Find where the given text appears and provide that cell's center as (x, y) coordinate. 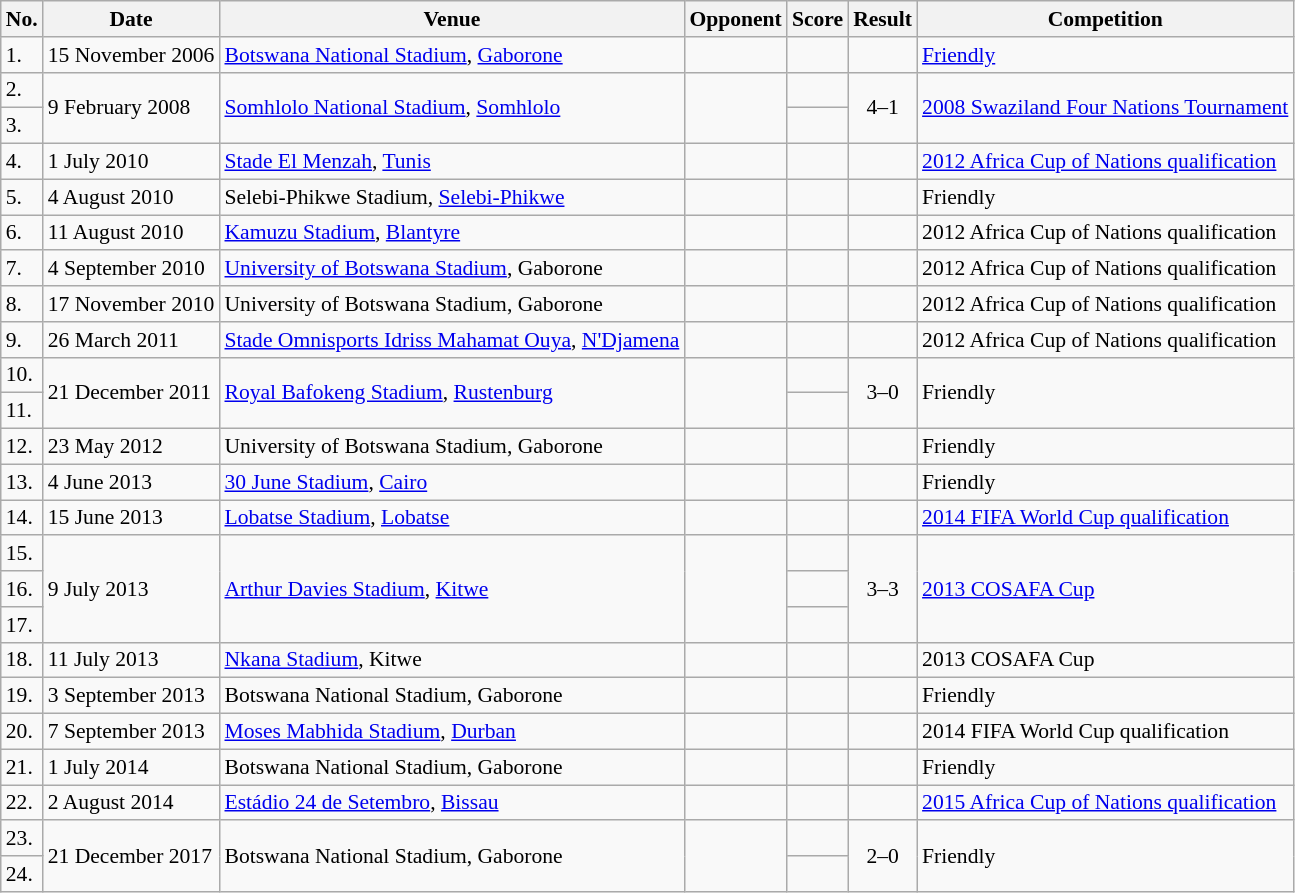
4–1 (882, 108)
1. (22, 55)
6. (22, 233)
Venue (452, 19)
17 November 2010 (132, 304)
Opponent (736, 19)
21 December 2011 (132, 392)
9. (22, 340)
23. (22, 839)
16. (22, 589)
4 September 2010 (132, 269)
2008 Swaziland Four Nations Tournament (1105, 108)
Estádio 24 de Setembro, Bissau (452, 803)
21. (22, 767)
9 February 2008 (132, 108)
1 July 2014 (132, 767)
11. (22, 411)
19. (22, 696)
1 July 2010 (132, 162)
9 July 2013 (132, 590)
11 July 2013 (132, 660)
23 May 2012 (132, 447)
3 September 2013 (132, 696)
5. (22, 197)
Arthur Davies Stadium, Kitwe (452, 590)
Stade Omnisports Idriss Mahamat Ouya, N'Djamena (452, 340)
Date (132, 19)
Selebi-Phikwe Stadium, Selebi-Phikwe (452, 197)
Stade El Menzah, Tunis (452, 162)
Royal Bafokeng Stadium, Rustenburg (452, 392)
20. (22, 732)
17. (22, 625)
Score (818, 19)
12. (22, 447)
22. (22, 803)
2015 Africa Cup of Nations qualification (1105, 803)
4 August 2010 (132, 197)
26 March 2011 (132, 340)
3. (22, 126)
15 November 2006 (132, 55)
Kamuzu Stadium, Blantyre (452, 233)
Competition (1105, 19)
2. (22, 90)
Lobatse Stadium, Lobatse (452, 518)
Result (882, 19)
2 August 2014 (132, 803)
4. (22, 162)
11 August 2010 (132, 233)
13. (22, 482)
No. (22, 19)
Moses Mabhida Stadium, Durban (452, 732)
14. (22, 518)
2–0 (882, 856)
15. (22, 554)
3–0 (882, 392)
Somhlolo National Stadium, Somhlolo (452, 108)
7. (22, 269)
10. (22, 375)
30 June Stadium, Cairo (452, 482)
18. (22, 660)
15 June 2013 (132, 518)
21 December 2017 (132, 856)
4 June 2013 (132, 482)
24. (22, 874)
Nkana Stadium, Kitwe (452, 660)
3–3 (882, 590)
8. (22, 304)
7 September 2013 (132, 732)
